Determine the [x, y] coordinate at the center of the cell enclosing the given text.  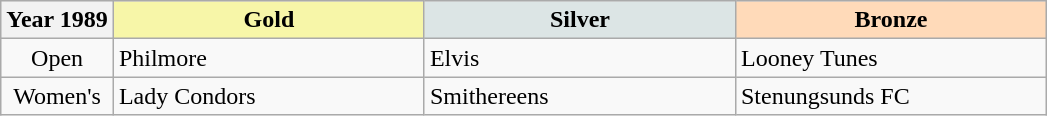
Women's [58, 96]
Bronze [890, 20]
Looney Tunes [890, 58]
Smithereens [580, 96]
Elvis [580, 58]
Year 1989 [58, 20]
Stenungsunds FC [890, 96]
Silver [580, 20]
Open [58, 58]
Gold [268, 20]
Philmore [268, 58]
Lady Condors [268, 96]
